Search for the cell housing the specified text and yield its (X, Y) center coordinate. 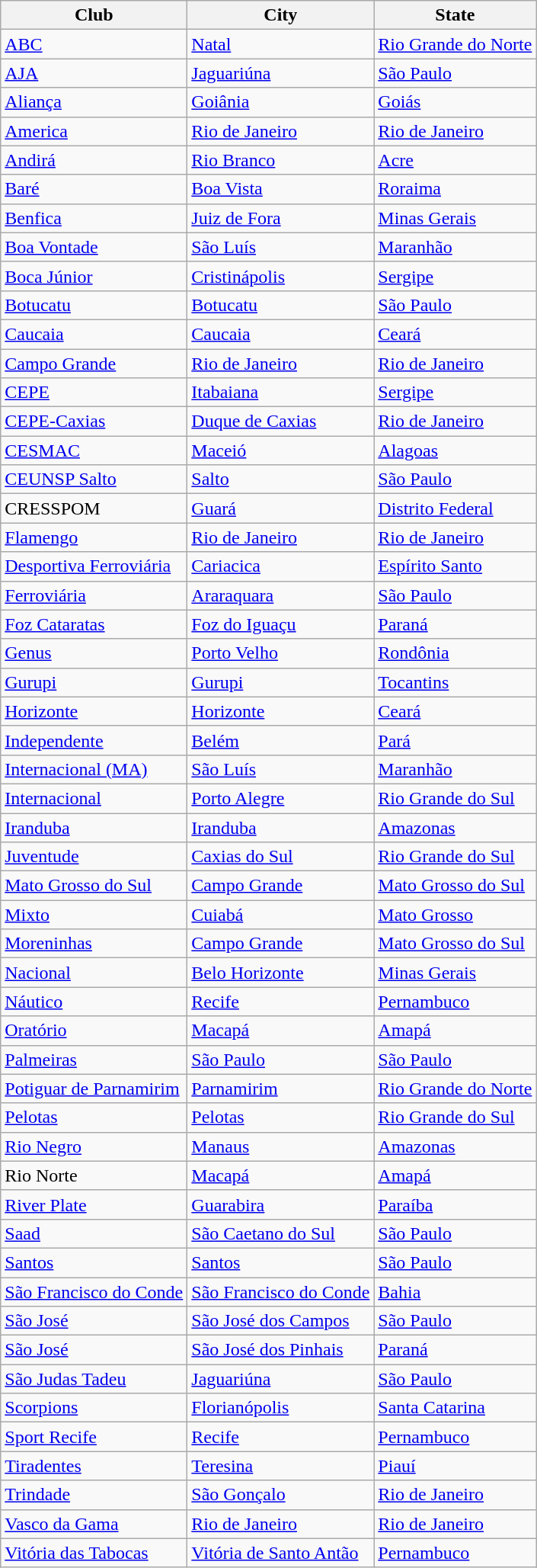
Belo Horizonte (280, 973)
Benfica (94, 218)
São Caetano do Sul (280, 1233)
CRESSPOM (94, 508)
Duque de Caxias (280, 422)
Porto Velho (280, 653)
Florianópolis (280, 1408)
Teresina (280, 1466)
Cristinápolis (280, 276)
CEPE-Caxias (94, 422)
Rio Branco (280, 160)
Rondônia (455, 653)
Internacional (MA) (94, 769)
Club (94, 15)
CESMAC (94, 451)
Saad (94, 1233)
Boa Vontade (94, 247)
Pará (455, 740)
Belém (280, 740)
CEUNSP Salto (94, 479)
Parnamirim (280, 1089)
Juiz de Fora (280, 218)
Vasco da Gama (94, 1524)
Goiânia (280, 102)
Maceió (280, 451)
Internacional (94, 798)
Ferroviária (94, 595)
Natal (280, 44)
Trindade (94, 1495)
Porto Alegre (280, 798)
Cariacica (280, 566)
Acre (455, 160)
Genus (94, 653)
Roraima (455, 189)
Itabaiana (280, 393)
Tocantins (455, 682)
Scorpions (94, 1408)
Boca Júnior (94, 276)
Rio Norte (94, 1175)
CEPE (94, 393)
São Gonçalo (280, 1495)
Espírito Santo (455, 566)
Nacional (94, 973)
São José dos Pinhais (280, 1350)
São José dos Campos (280, 1321)
Araraquara (280, 595)
Guarabira (280, 1204)
Palmeiras (94, 1060)
Caxias do Sul (280, 857)
State (455, 15)
Guará (280, 508)
Aliança (94, 102)
Foz Cataratas (94, 624)
Rio Negro (94, 1146)
Goiás (455, 102)
Potiguar de Parnamirim (94, 1089)
Salto (280, 479)
America (94, 131)
Juventude (94, 857)
Manaus (280, 1146)
Bahia (455, 1292)
Desportiva Ferroviária (94, 566)
Náutico (94, 1002)
Sport Recife (94, 1437)
ABC (94, 44)
São Judas Tadeu (94, 1379)
City (280, 15)
Mixto (94, 915)
Distrito Federal (455, 508)
Oratório (94, 1031)
Santa Catarina (455, 1408)
Boa Vista (280, 189)
River Plate (94, 1204)
Vitória das Tabocas (94, 1553)
Alagoas (455, 451)
Mato Grosso (455, 915)
Vitória de Santo Antão (280, 1553)
Cuiabá (280, 915)
Flamengo (94, 537)
Paraíba (455, 1204)
Andirá (94, 160)
AJA (94, 73)
Moreninhas (94, 944)
Independente (94, 740)
Tiradentes (94, 1466)
Baré (94, 189)
Foz do Iguaçu (280, 624)
Piauí (455, 1466)
